Pinpoint the cell where the given text exists, returning its [x, y] midpoint coordinate. 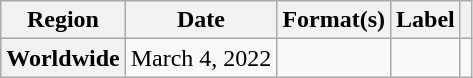
Date [201, 20]
March 4, 2022 [201, 58]
Region [63, 20]
Worldwide [63, 58]
Label [426, 20]
Format(s) [334, 20]
